Identify which cell holds the provided text, then report its (X, Y) central coordinate. 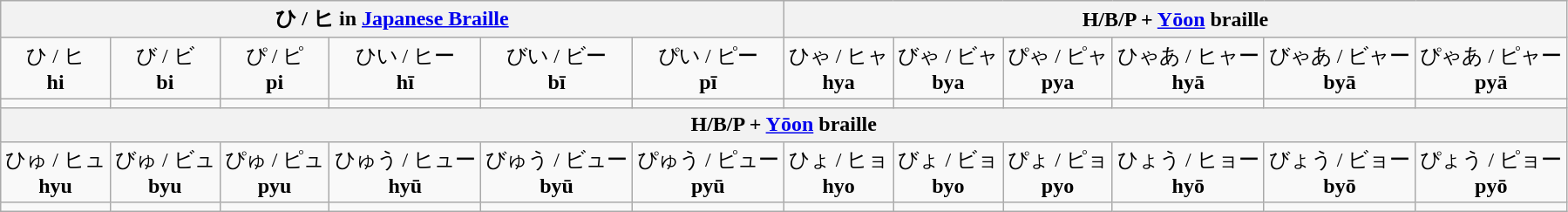
ぴょう / ピョー pyō (1491, 172)
ひゃあ / ヒャー hyā (1188, 68)
ぴ / ピ pi (275, 68)
ぴゃ / ピャ pya (1058, 68)
びょ / ビョ byo (948, 172)
ひ / ヒ in Japanese Braille (392, 19)
ぴゅ / ピュ pyu (275, 172)
ひょ / ヒョ hyo (838, 172)
びょう / ビョー byō (1340, 172)
び / ビ bi (165, 68)
びゅう / ビュー byū (557, 172)
ぴゃあ / ピャー pyā (1491, 68)
びゃあ / ビャー byā (1340, 68)
ひゅう / ヒュー hyū (405, 172)
びい / ビー bī (557, 68)
ぴょ / ピョ pyo (1058, 172)
ひい / ヒー hī (405, 68)
ひょう / ヒョー hyō (1188, 172)
ひゅ / ヒュ hyu (56, 172)
ぴい / ピー pī (708, 68)
ひゃ / ヒャ hya (838, 68)
びゅ / ビュ byu (165, 172)
ぴゅう / ピュー pyū (708, 172)
びゃ / ビャ bya (948, 68)
ひ / ヒ hi (56, 68)
